Determine the [X, Y] coordinate at the center of the cell enclosing the given text.  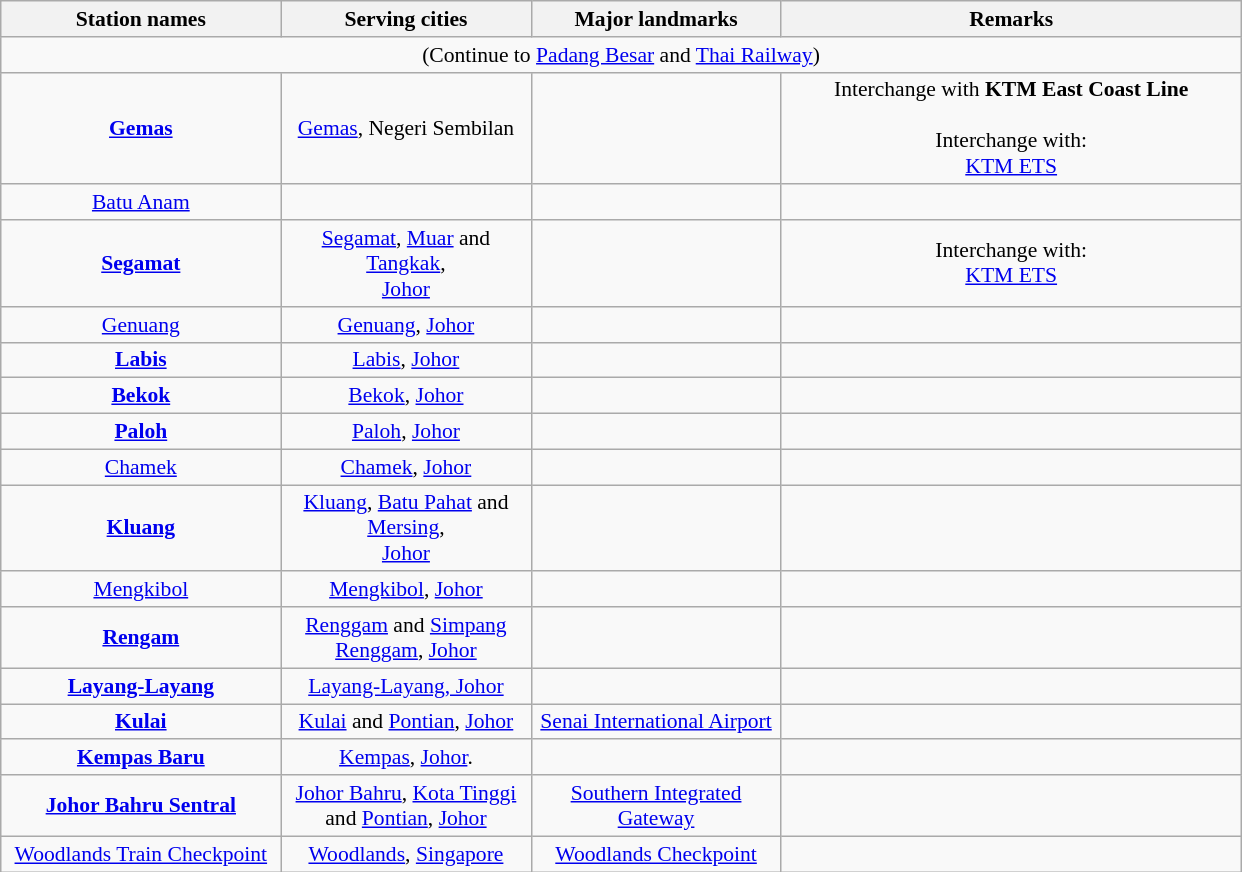
Paloh, Johor [406, 431]
Woodlands Train Checkpoint [141, 854]
Batu Anam [141, 202]
Kluang, Batu Pahat and Mersing,Johor [406, 528]
Labis, Johor [406, 360]
Chamek [141, 467]
Station names [141, 19]
Layang-Layang, Johor [406, 686]
Gemas [141, 128]
Bekok, Johor [406, 396]
Interchange with KTM East Coast LineInterchange with: KTM ETS [1011, 128]
Rengam [141, 638]
Major landmarks [656, 19]
Genuang [141, 324]
(Continue to Padang Besar and Thai Railway) [621, 54]
Woodlands, Singapore [406, 854]
Gemas, Negeri Sembilan [406, 128]
Layang-Layang [141, 686]
Kluang [141, 528]
Kulai and Pontian, Johor [406, 722]
Serving cities [406, 19]
Segamat, Muar and Tangkak,Johor [406, 264]
Interchange with: KTM ETS [1011, 264]
Renggam and Simpang Renggam, Johor [406, 638]
Southern Integrated Gateway [656, 806]
Kulai [141, 722]
Labis [141, 360]
Bekok [141, 396]
Genuang, Johor [406, 324]
Chamek, Johor [406, 467]
Johor Bahru, Kota Tinggi and Pontian, Johor [406, 806]
Remarks [1011, 19]
Mengkibol [141, 589]
Johor Bahru Sentral [141, 806]
Senai International Airport [656, 722]
Paloh [141, 431]
Kempas, Johor. [406, 757]
Mengkibol, Johor [406, 589]
Segamat [141, 264]
Woodlands Checkpoint [656, 854]
Kempas Baru [141, 757]
